Pinpoint the cell where the given text exists, returning its (x, y) midpoint coordinate. 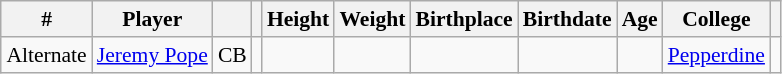
Birthplace (464, 19)
Player (152, 19)
Jeremy Pope (152, 55)
Weight (372, 19)
Age (640, 19)
College (716, 19)
CB (232, 55)
Pepperdine (716, 55)
# (46, 19)
Birthdate (568, 19)
Alternate (46, 55)
Height (298, 19)
